Capture the cell that displays the provided text and extract its [X, Y] central coordinate. 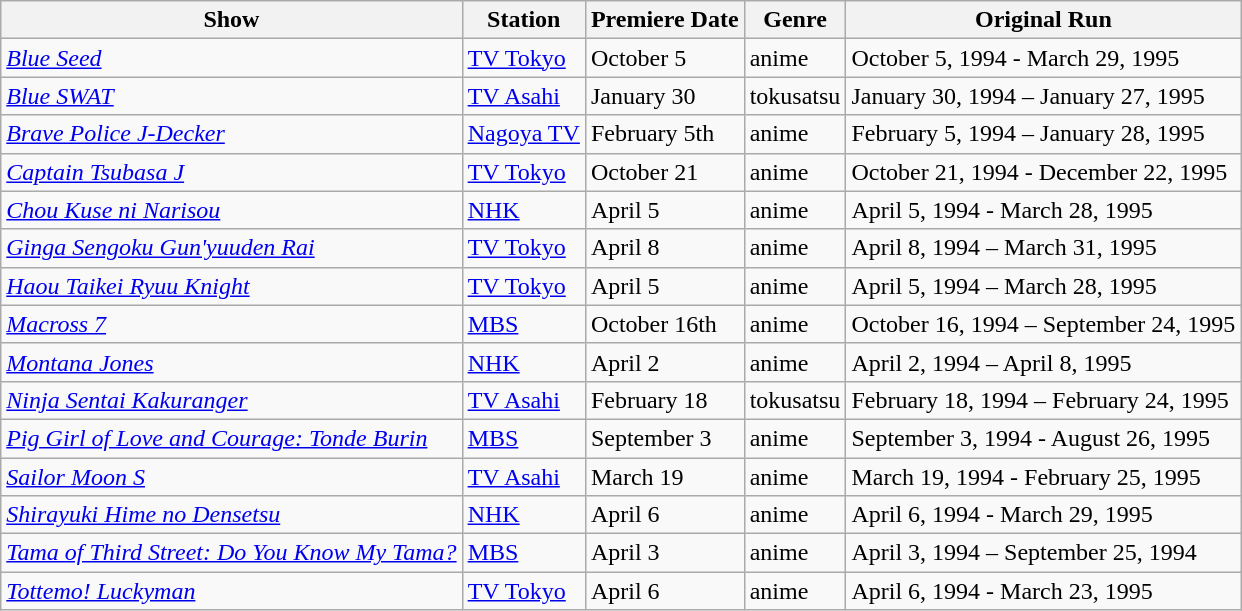
Haou Taikei Ryuu Knight [232, 286]
Blue Seed [232, 58]
February 5th [664, 134]
October 5 [664, 58]
Premiere Date [664, 20]
Original Run [1044, 20]
Nagoya TV [524, 134]
April 5, 1994 – March 28, 1995 [1044, 286]
Pig Girl of Love and Courage: Tonde Burin [232, 438]
April 5, 1994 - March 28, 1995 [1044, 210]
January 30, 1994 – January 27, 1995 [1044, 96]
Captain Tsubasa J [232, 172]
February 18, 1994 – February 24, 1995 [1044, 400]
Sailor Moon S [232, 477]
Blue SWAT [232, 96]
Ninja Sentai Kakuranger [232, 400]
January 30 [664, 96]
February 18 [664, 400]
Montana Jones [232, 362]
April 2, 1994 – April 8, 1995 [1044, 362]
April 8, 1994 – March 31, 1995 [1044, 248]
September 3, 1994 - August 26, 1995 [1044, 438]
Station [524, 20]
Tottemo! Luckyman [232, 591]
September 3 [664, 438]
Shirayuki Hime no Densetsu [232, 515]
April 3, 1994 – September 25, 1994 [1044, 553]
October 16, 1994 – September 24, 1995 [1044, 324]
Ginga Sengoku Gun'yuuden Rai [232, 248]
April 2 [664, 362]
February 5, 1994 – January 28, 1995 [1044, 134]
Macross 7 [232, 324]
Brave Police J-Decker [232, 134]
March 19, 1994 - February 25, 1995 [1044, 477]
Show [232, 20]
Genre [795, 20]
April 6, 1994 - March 23, 1995 [1044, 591]
October 5, 1994 - March 29, 1995 [1044, 58]
Tama of Third Street: Do You Know My Tama? [232, 553]
October 16th [664, 324]
April 3 [664, 553]
April 8 [664, 248]
March 19 [664, 477]
October 21, 1994 - December 22, 1995 [1044, 172]
April 6, 1994 - March 29, 1995 [1044, 515]
Chou Kuse ni Narisou [232, 210]
October 21 [664, 172]
